For the text-containing cell, return its midpoint in [X, Y] coordinate format. 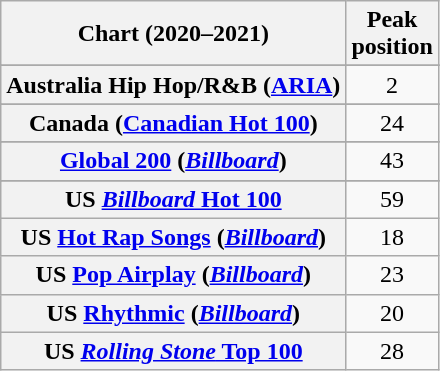
28 [392, 351]
24 [392, 123]
Global 200 (Billboard) [174, 161]
Canada (Canadian Hot 100) [174, 123]
59 [392, 199]
US Hot Rap Songs (Billboard) [174, 237]
US Rhythmic (Billboard) [174, 313]
23 [392, 275]
US Pop Airplay (Billboard) [174, 275]
US Billboard Hot 100 [174, 199]
Peakposition [392, 34]
Australia Hip Hop/R&B (ARIA) [174, 85]
18 [392, 237]
Chart (2020–2021) [174, 34]
US Rolling Stone Top 100 [174, 351]
43 [392, 161]
20 [392, 313]
2 [392, 85]
